Detect which cell encompasses the target text, then output its [X, Y] center coordinate. 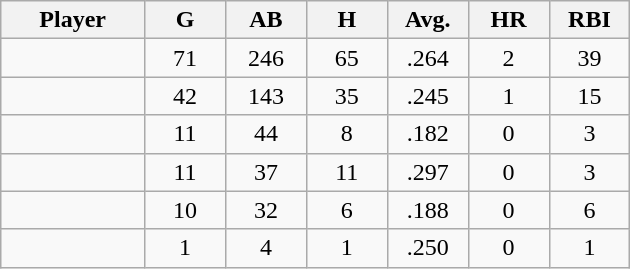
H [346, 20]
143 [266, 96]
.182 [428, 134]
HR [508, 20]
37 [266, 172]
G [186, 20]
44 [266, 134]
65 [346, 58]
4 [266, 248]
42 [186, 96]
35 [346, 96]
RBI [590, 20]
Player [73, 20]
71 [186, 58]
.250 [428, 248]
.297 [428, 172]
.188 [428, 210]
8 [346, 134]
15 [590, 96]
246 [266, 58]
.245 [428, 96]
2 [508, 58]
39 [590, 58]
32 [266, 210]
10 [186, 210]
AB [266, 20]
Avg. [428, 20]
.264 [428, 58]
